Extract the (x, y) coordinate from the center of the cell holding the provided text.  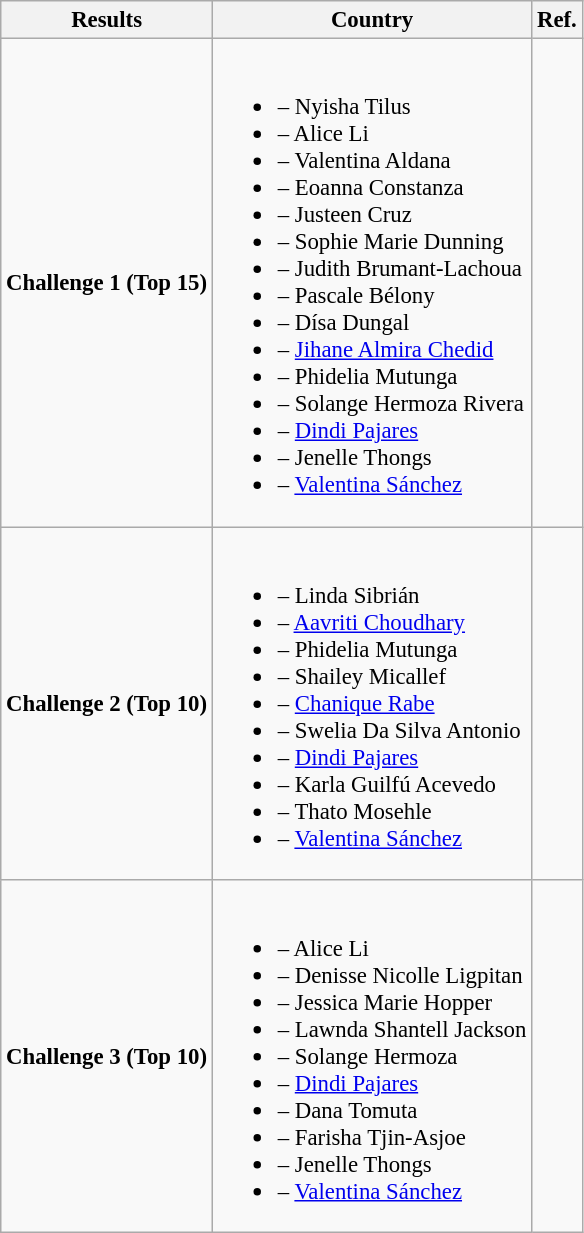
Challenge 3 (Top 10) (107, 1056)
Country (372, 20)
Challenge 2 (Top 10) (107, 704)
Challenge 1 (Top 15) (107, 283)
Ref. (557, 20)
Results (107, 20)
